Identify which cell holds the provided text, then report its (x, y) central coordinate. 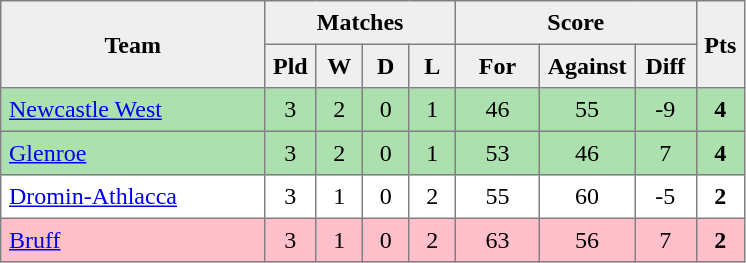
63 (497, 240)
D (385, 66)
56 (586, 240)
53 (497, 153)
Team (133, 44)
L (432, 66)
Score (576, 23)
Pld (290, 66)
For (497, 66)
Bruff (133, 240)
60 (586, 197)
Newcastle West (133, 110)
Against (586, 66)
Glenroe (133, 153)
-5 (666, 197)
Matches (360, 23)
Dromin-Athlacca (133, 197)
Pts (720, 44)
Diff (666, 66)
-9 (666, 110)
W (339, 66)
